Output the [X, Y] coordinate of the center of the cell containing the given text.  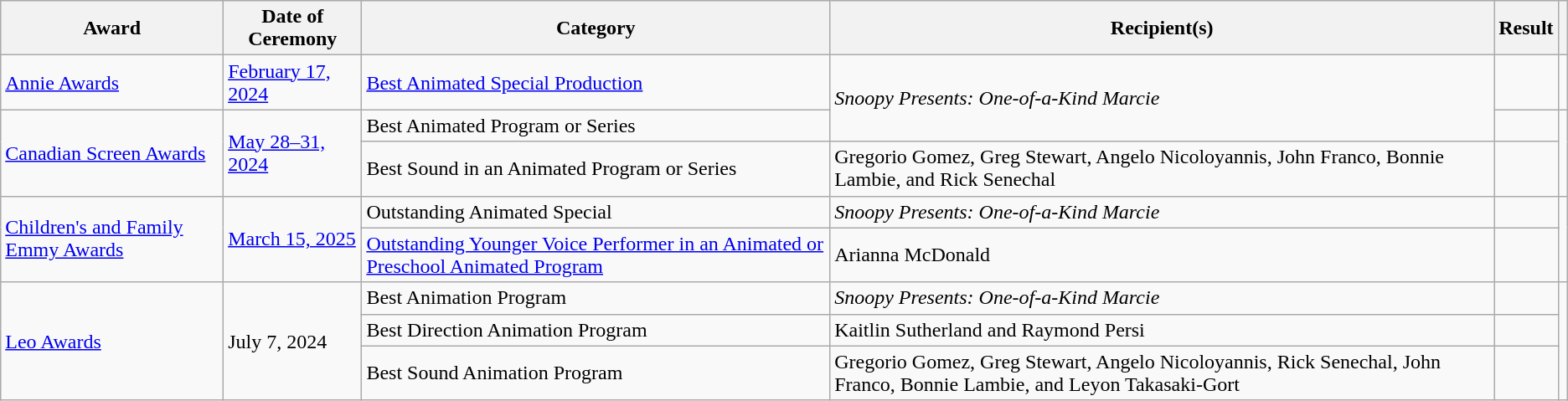
Best Sound in an Animated Program or Series [596, 169]
Kaitlin Sutherland and Raymond Persi [1163, 330]
Arianna McDonald [1163, 254]
Category [596, 28]
February 17, 2024 [293, 82]
Recipient(s) [1163, 28]
Children's and Family Emmy Awards [112, 239]
Best Animation Program [596, 298]
Best Animated Program or Series [596, 126]
July 7, 2024 [293, 342]
Annie Awards [112, 82]
Gregorio Gomez, Greg Stewart, Angelo Nicoloyannis, Rick Senechal, John Franco, Bonnie Lambie, and Leyon Takasaki-Gort [1163, 373]
March 15, 2025 [293, 239]
Date of Ceremony [293, 28]
Gregorio Gomez, Greg Stewart, Angelo Nicoloyannis, John Franco, Bonnie Lambie, and Rick Senechal [1163, 169]
Best Direction Animation Program [596, 330]
May 28–31, 2024 [293, 152]
Canadian Screen Awards [112, 152]
Outstanding Younger Voice Performer in an Animated or Preschool Animated Program [596, 254]
Result [1526, 28]
Award [112, 28]
Best Sound Animation Program [596, 373]
Outstanding Animated Special [596, 212]
Best Animated Special Production [596, 82]
Leo Awards [112, 342]
